Extract the [x, y] coordinate from the center of the cell holding the provided text.  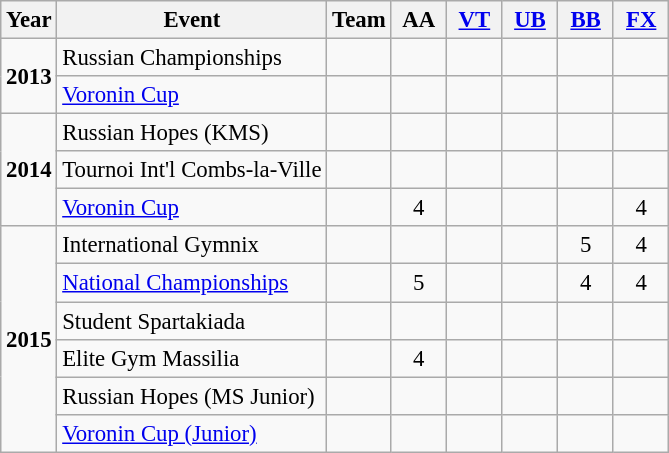
Team [359, 20]
Russian Championships [192, 58]
2013 [29, 76]
2014 [29, 170]
VT [475, 20]
Student Spartakiada [192, 321]
Russian Hopes (KMS) [192, 133]
FX [641, 20]
AA [419, 20]
BB [586, 20]
UB [530, 20]
Russian Hopes (MS Junior) [192, 396]
International Gymnix [192, 245]
Year [29, 20]
Voronin Cup (Junior) [192, 433]
National Championships [192, 283]
Elite Gym Massilia [192, 358]
2015 [29, 339]
Event [192, 20]
Tournoi Int'l Combs-la-Ville [192, 170]
